Output the [X, Y] coordinate of the center of the cell containing the given text.  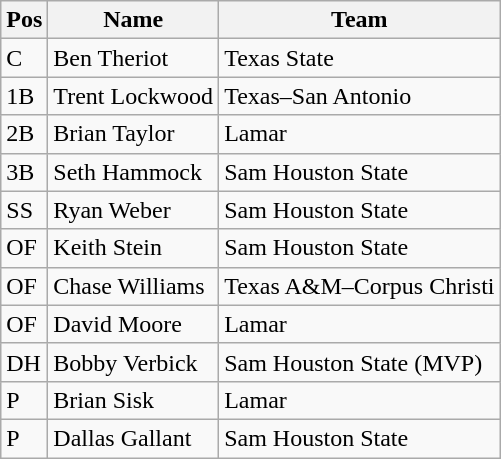
Brian Taylor [134, 134]
Sam Houston State (MVP) [360, 362]
Texas–San Antonio [360, 96]
Ben Theriot [134, 58]
DH [24, 362]
Texas State [360, 58]
Pos [24, 20]
Trent Lockwood [134, 96]
Bobby Verbick [134, 362]
Team [360, 20]
Brian Sisk [134, 400]
Keith Stein [134, 248]
1B [24, 96]
David Moore [134, 324]
Dallas Gallant [134, 438]
Texas A&M–Corpus Christi [360, 286]
SS [24, 210]
3B [24, 172]
Seth Hammock [134, 172]
Ryan Weber [134, 210]
C [24, 58]
Name [134, 20]
Chase Williams [134, 286]
2B [24, 134]
